Locate the cell with the specified text and output its (X, Y) center coordinate. 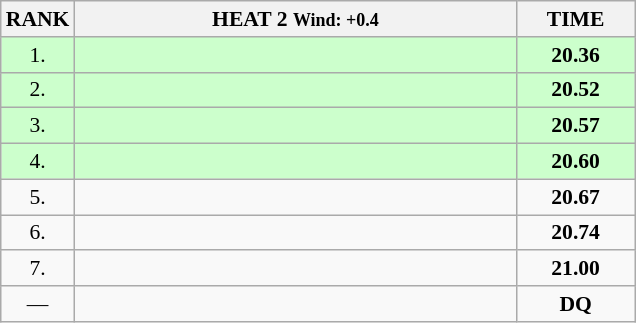
DQ (576, 304)
4. (38, 162)
3. (38, 126)
21.00 (576, 269)
20.74 (576, 233)
20.52 (576, 90)
20.57 (576, 126)
6. (38, 233)
— (38, 304)
2. (38, 90)
20.60 (576, 162)
RANK (38, 19)
1. (38, 55)
20.67 (576, 197)
HEAT 2 Wind: +0.4 (295, 19)
5. (38, 197)
20.36 (576, 55)
TIME (576, 19)
7. (38, 269)
